Provide the (x, y) coordinate of the cell's center where the given text is located.  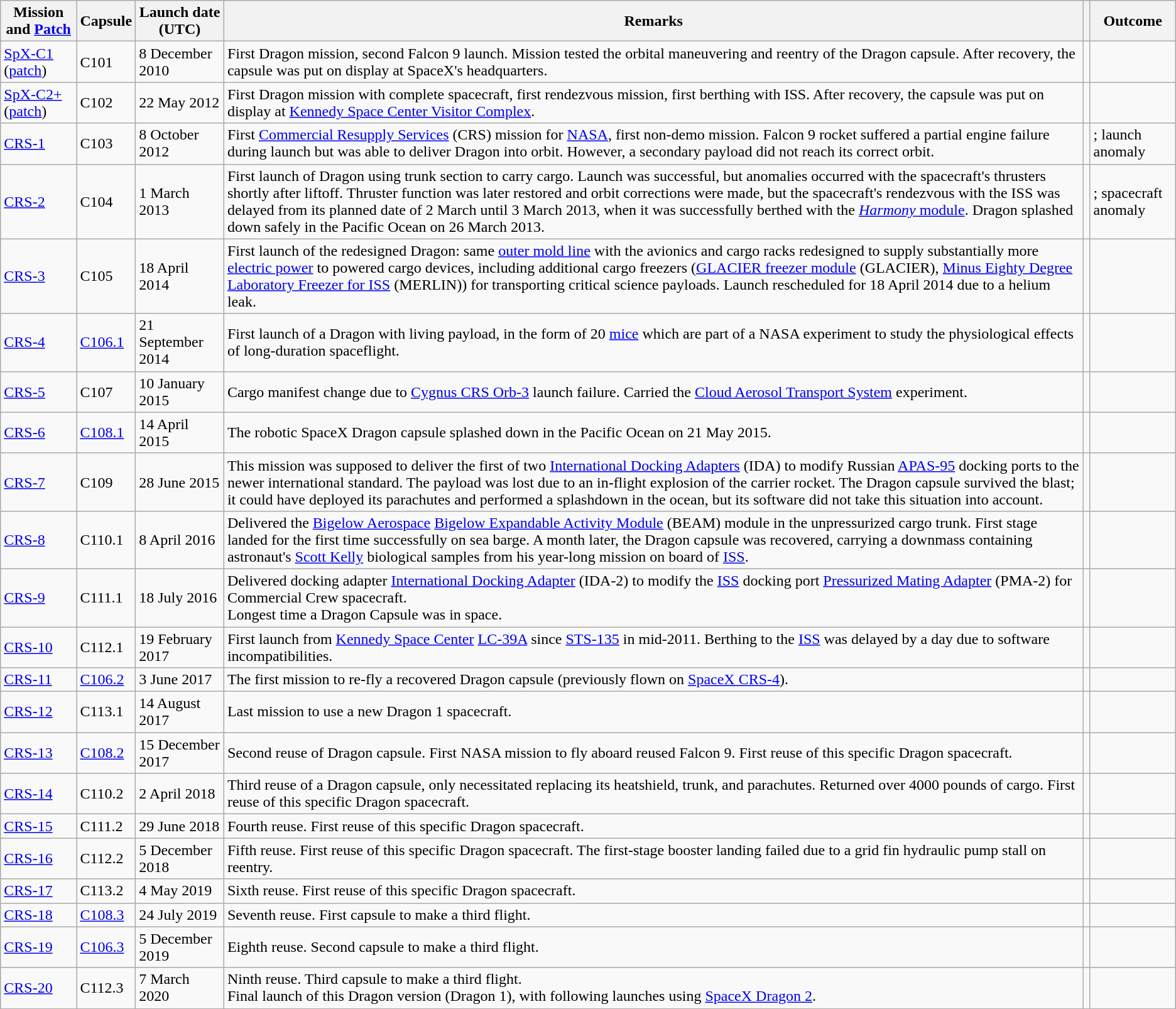
Seventh reuse. First capsule to make a third flight. (653, 915)
CRS-13 (39, 753)
C102 (106, 103)
C110.2 (106, 794)
CRS-6 (39, 432)
CRS-10 (39, 647)
29 June 2018 (180, 826)
8 April 2016 (180, 540)
CRS-19 (39, 947)
8 October 2012 (180, 143)
CRS-12 (39, 712)
Mission and Patch (39, 21)
18 July 2016 (180, 597)
Ninth reuse. Third capsule to make a third flight.Final launch of this Dragon version (Dragon 1), with following launches using SpaceX Dragon 2. (653, 988)
C106.1 (106, 342)
Launch date (UTC) (180, 21)
24 July 2019 (180, 915)
14 April 2015 (180, 432)
; launch anomaly (1133, 143)
Second reuse of Dragon capsule. First NASA mission to fly aboard reused Falcon 9. First reuse of this specific Dragon spacecraft. (653, 753)
3 June 2017 (180, 680)
CRS-4 (39, 342)
4 May 2019 (180, 891)
C106.2 (106, 680)
C108.1 (106, 432)
28 June 2015 (180, 482)
C110.1 (106, 540)
CRS-9 (39, 597)
Eighth reuse. Second capsule to make a third flight. (653, 947)
C112.3 (106, 988)
CRS-5 (39, 392)
10 January 2015 (180, 392)
CRS-20 (39, 988)
Fourth reuse. First reuse of this specific Dragon spacecraft. (653, 826)
CRS-1 (39, 143)
CRS-2 (39, 201)
22 May 2012 (180, 103)
Outcome (1133, 21)
CRS-15 (39, 826)
CRS-8 (39, 540)
CRS-14 (39, 794)
15 December 2017 (180, 753)
CRS-17 (39, 891)
Remarks (653, 21)
2 April 2018 (180, 794)
C113.1 (106, 712)
; spacecraft anomaly (1133, 201)
C107 (106, 392)
Cargo manifest change due to Cygnus CRS Orb-3 launch failure. Carried the Cloud Aerosol Transport System experiment. (653, 392)
C112.2 (106, 858)
C109 (106, 482)
C104 (106, 201)
21 September 2014 (180, 342)
CRS-7 (39, 482)
C105 (106, 276)
C111.1 (106, 597)
CRS-11 (39, 680)
CRS-18 (39, 915)
19 February 2017 (180, 647)
CRS-3 (39, 276)
C108.2 (106, 753)
The robotic SpaceX Dragon capsule splashed down in the Pacific Ocean on 21 May 2015. (653, 432)
C101 (106, 62)
First launch from Kennedy Space Center LC-39A since STS-135 in mid-2011. Berthing to the ISS was delayed by a day due to software incompatibilities. (653, 647)
CRS-16 (39, 858)
Sixth reuse. First reuse of this specific Dragon spacecraft. (653, 891)
SpX-C2+ (patch) (39, 103)
C113.2 (106, 891)
1 March 2013 (180, 201)
C112.1 (106, 647)
C111.2 (106, 826)
7 March 2020 (180, 988)
18 April 2014 (180, 276)
5 December 2018 (180, 858)
14 August 2017 (180, 712)
SpX-C1 (patch) (39, 62)
5 December 2019 (180, 947)
C106.3 (106, 947)
The first mission to re-fly a recovered Dragon capsule (previously flown on SpaceX CRS-4). (653, 680)
C108.3 (106, 915)
Capsule (106, 21)
C103 (106, 143)
Last mission to use a new Dragon 1 spacecraft. (653, 712)
8 December 2010 (180, 62)
